Detect which cell encompasses the target text, then output its [x, y] center coordinate. 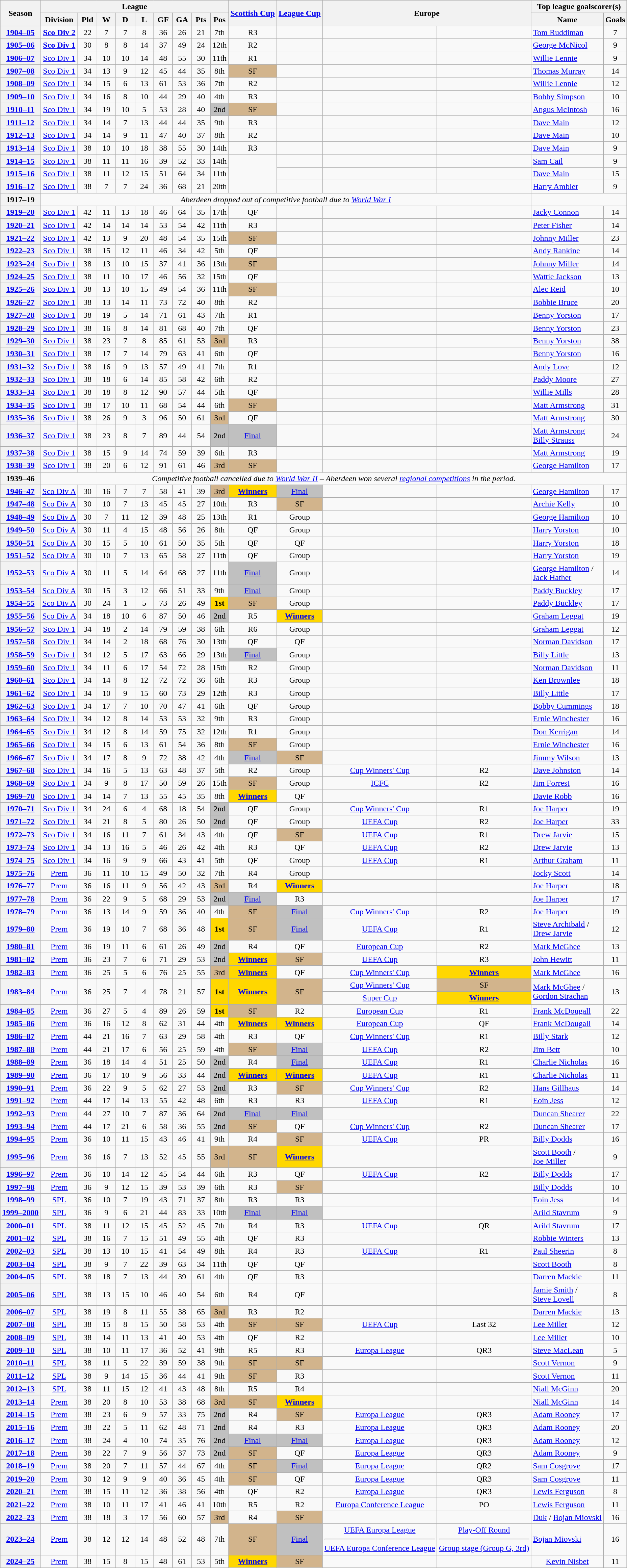
1997–98 [20, 1187]
1928–29 [20, 328]
1957–58 [20, 642]
1999–2000 [20, 1212]
Name [567, 20]
2019–20 [20, 1479]
2009–10 [20, 1350]
1951–52 [20, 555]
1924–25 [20, 277]
Billy Stark [567, 1037]
PR [484, 1139]
1917–19 [20, 200]
1929–30 [20, 341]
1914–15 [20, 161]
1955–56 [20, 616]
1931–32 [20, 366]
1949–50 [20, 530]
80 [163, 822]
1935–36 [20, 418]
ICFC [380, 783]
2016–17 [20, 1440]
2017–18 [20, 1453]
2012–13 [20, 1389]
Last 32 [484, 1325]
Andy Rankine [567, 251]
1994–95 [20, 1139]
2021–22 [20, 1505]
Ken Brownlee [567, 680]
1954–55 [20, 603]
1906–07 [20, 58]
1978–79 [20, 912]
Play-Off RoundGroup stage (Group G, 3rd) [484, 1539]
League [134, 7]
1932–33 [20, 380]
GF [163, 20]
1919–20 [20, 212]
1967–68 [20, 770]
1981–82 [20, 959]
UEFA Europa LeagueUEFA Europa Conference League [380, 1539]
2014–15 [20, 1414]
1911–12 [20, 122]
Peter Fisher [567, 225]
Top league goalscorer(s) [579, 7]
Davie Robb [567, 796]
Paddy Moore [567, 380]
R6 [253, 629]
Europe [427, 13]
Bobbie Bruce [567, 302]
Scott Booth [567, 1264]
1964–65 [20, 732]
Don Kerrigan [567, 732]
Pts [201, 20]
78 [163, 991]
2015–16 [20, 1427]
1946–47 [20, 491]
Division [59, 20]
Super Cup [380, 998]
Bobby Simpson [567, 97]
Mark McGhee /Gordon Strachan [567, 991]
1 [125, 603]
1977–78 [20, 899]
1998–99 [20, 1200]
Jacky Connon [567, 212]
96 [163, 418]
Goals [615, 20]
1921–22 [20, 238]
Sam Cail [567, 161]
1912–13 [20, 135]
70 [163, 706]
1996–97 [20, 1174]
2023–24 [20, 1539]
Paul Sheerin [567, 1251]
1979–80 [20, 929]
Angus McIntosh [567, 109]
1971–72 [20, 822]
Jimmy Wilson [567, 757]
1988–89 [20, 1062]
1991–92 [20, 1101]
2004–05 [20, 1277]
1916–17 [20, 187]
Season [20, 13]
Robbie Winters [567, 1238]
83 [182, 1212]
1984–85 [20, 1011]
2000–01 [20, 1225]
1966–67 [20, 757]
1937–38 [20, 453]
Thomas Murray [567, 71]
Pld [87, 20]
1973–74 [20, 847]
George Hamilton /Jack Hather [567, 573]
1992–93 [20, 1114]
1972–73 [20, 835]
L [144, 20]
2018–19 [20, 1466]
1925–26 [20, 289]
2022–23 [20, 1517]
2024–25 [20, 1561]
2010–11 [20, 1363]
1995–96 [20, 1157]
George McNicol [567, 45]
Jamie Smith /Steve Lovell [567, 1295]
D [125, 20]
1933–34 [20, 392]
Hans Gillhaus [567, 1088]
81 [163, 328]
W [106, 20]
1962–63 [20, 706]
1927–28 [20, 315]
1904–05 [20, 32]
Jim Bett [567, 1049]
2001–02 [20, 1238]
Scott Booth /Joe Miller [567, 1157]
2007–08 [20, 1325]
1969–70 [20, 796]
1976–77 [20, 886]
1989–90 [20, 1075]
1909–10 [20, 97]
Steve MacLean [567, 1350]
1982–83 [20, 972]
2011–12 [20, 1376]
Dave Johnston [567, 770]
Pos [219, 20]
1939–46 [20, 478]
20th [219, 187]
17th [219, 212]
Matt ArmstrongBilly Strauss [567, 436]
Harry Ambler [567, 187]
1956–57 [20, 629]
Alec Reid [567, 289]
1986–87 [20, 1037]
2003–04 [20, 1264]
1974–75 [20, 860]
1961–62 [20, 693]
1922–23 [20, 251]
League Cup [299, 13]
Wattie Jackson [567, 277]
Sco Div 2 [59, 32]
2005–06 [20, 1295]
Scottish Cup [253, 13]
Duk / Bojan Miovski [567, 1517]
1930–31 [20, 354]
Europa Conference League [380, 1505]
Archie Kelly [567, 504]
1948–49 [20, 517]
1968–69 [20, 783]
1920–21 [20, 225]
Aberdeen dropped out of competitive football due to World War I [286, 200]
1913–14 [20, 148]
2006–07 [20, 1312]
1936–37 [20, 436]
90 [163, 392]
1910–11 [20, 109]
John Hewitt [567, 959]
1980–81 [20, 946]
GA [182, 20]
Bojan Miovski [567, 1539]
QR2 [484, 1466]
1975–76 [20, 873]
1952–53 [20, 573]
1959–60 [20, 668]
1953–54 [20, 591]
1990–91 [20, 1088]
QR [484, 1225]
1947–48 [20, 504]
1907–08 [20, 71]
1970–71 [20, 809]
Jim Forrest [567, 783]
1987–88 [20, 1049]
1926–27 [20, 302]
91 [163, 466]
1963–64 [20, 719]
Kevin Nisbet [567, 1561]
2002–03 [20, 1251]
Andy Love [567, 366]
Competitive football cancelled due to World War II – Aberdeen won several regional competitions in the period. [334, 478]
1938–39 [20, 466]
1958–59 [20, 655]
1934–35 [20, 405]
2008–09 [20, 1337]
1983–84 [20, 991]
2013–14 [20, 1402]
Willie Mills [567, 392]
1908–09 [20, 84]
1905–06 [20, 45]
1960–61 [20, 680]
Steve Archibald /Drew Jarvie [567, 929]
Tom Ruddiman [567, 32]
Bobby Cummings [567, 706]
67 [201, 1466]
1950–51 [20, 543]
1923–24 [20, 264]
Arthur Graham [567, 860]
1915–16 [20, 174]
Jocky Scott [567, 873]
1965–66 [20, 744]
1985–86 [20, 1024]
2020–21 [20, 1492]
1993–94 [20, 1126]
PO [484, 1505]
